Detect which cell encompasses the target text, then output its (x, y) center coordinate. 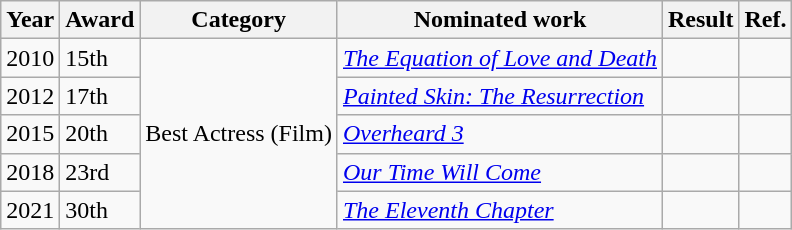
2015 (30, 134)
2010 (30, 58)
20th (100, 134)
30th (100, 210)
Overheard 3 (500, 134)
Best Actress (Film) (239, 134)
15th (100, 58)
Category (239, 20)
Our Time Will Come (500, 172)
The Eleventh Chapter (500, 210)
2021 (30, 210)
23rd (100, 172)
Award (100, 20)
Year (30, 20)
Ref. (766, 20)
2012 (30, 96)
2018 (30, 172)
17th (100, 96)
The Equation of Love and Death (500, 58)
Nominated work (500, 20)
Painted Skin: The Resurrection (500, 96)
Result (701, 20)
